Detect which cell encompasses the target text, then output its (x, y) center coordinate. 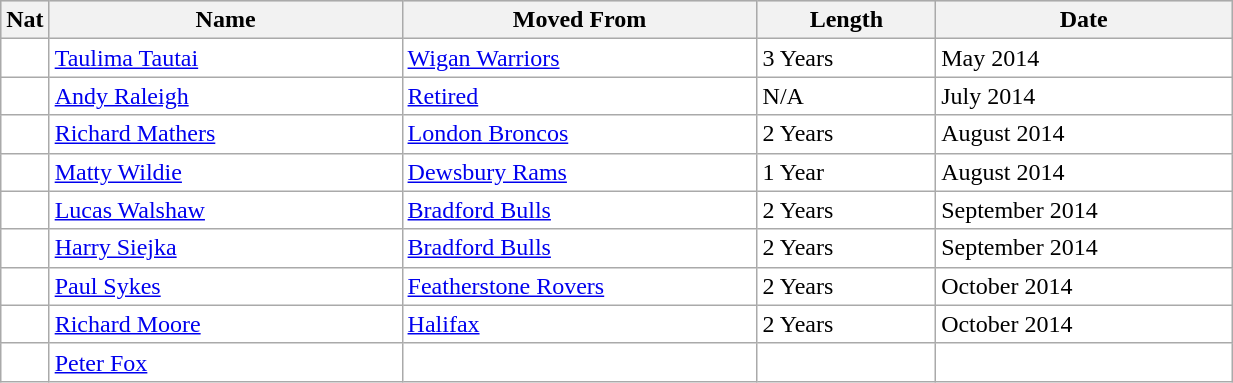
London Broncos (580, 134)
July 2014 (1084, 96)
Retired (580, 96)
N/A (846, 96)
Featherstone Rovers (580, 286)
Harry Siejka (226, 248)
Dewsbury Rams (580, 172)
Halifax (580, 324)
Date (1084, 20)
3 Years (846, 58)
Paul Sykes (226, 286)
Length (846, 20)
Richard Mathers (226, 134)
Nat (25, 20)
Richard Moore (226, 324)
Andy Raleigh (226, 96)
Name (226, 20)
Peter Fox (226, 362)
Lucas Walshaw (226, 210)
Taulima Tautai (226, 58)
1 Year (846, 172)
Moved From (580, 20)
Wigan Warriors (580, 58)
May 2014 (1084, 58)
Matty Wildie (226, 172)
